Output the (X, Y) coordinate of the center of the cell containing the given text.  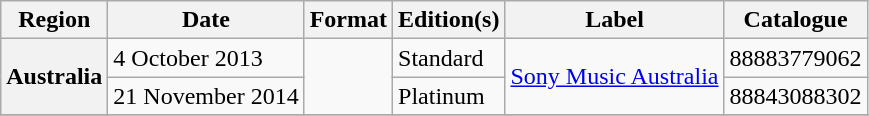
Edition(s) (449, 20)
4 October 2013 (206, 58)
88843088302 (796, 96)
Standard (449, 58)
Date (206, 20)
Platinum (449, 96)
Label (614, 20)
Australia (54, 77)
Format (348, 20)
21 November 2014 (206, 96)
Sony Music Australia (614, 77)
Catalogue (796, 20)
Region (54, 20)
88883779062 (796, 58)
